Extract the (x, y) coordinate from the center of the cell holding the provided text.  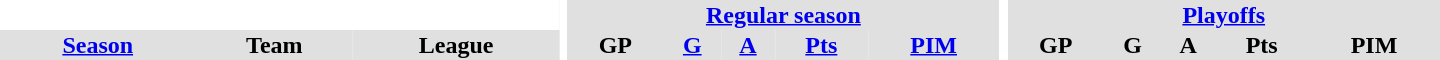
Season (98, 45)
Team (274, 45)
League (456, 45)
Playoffs (1224, 15)
Regular season (783, 15)
